Detect which cell encompasses the target text, then output its (X, Y) center coordinate. 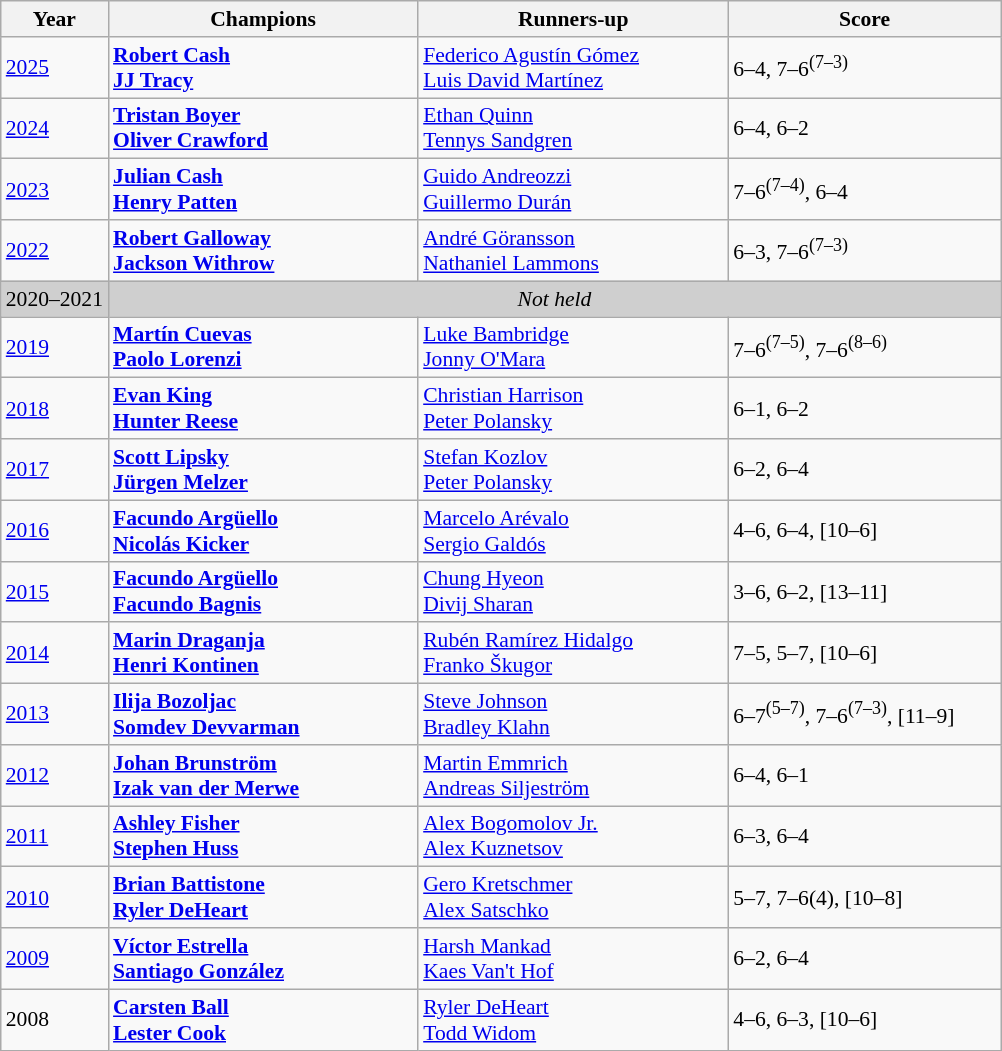
Federico Agustín Gómez Luis David Martínez (573, 68)
7–6(7–5), 7–6(8–6) (864, 348)
2013 (54, 714)
2017 (54, 470)
Harsh Mankad Kaes Van't Hof (573, 958)
6–3, 7–6(7–3) (864, 250)
Martin Emmrich Andreas Siljeström (573, 776)
6–4, 6–1 (864, 776)
Ilija Bozoljac Somdev Devvarman (263, 714)
2012 (54, 776)
Guido Andreozzi Guillermo Durán (573, 190)
6–4, 6–2 (864, 128)
Steve Johnson Bradley Klahn (573, 714)
Robert Galloway Jackson Withrow (263, 250)
7–5, 5–7, [10–6] (864, 654)
2010 (54, 898)
Ashley Fisher Stephen Huss (263, 836)
2014 (54, 654)
2020–2021 (54, 299)
2023 (54, 190)
2019 (54, 348)
Martín Cuevas Paolo Lorenzi (263, 348)
2015 (54, 592)
Not held (554, 299)
Alex Bogomolov Jr. Alex Kuznetsov (573, 836)
Johan Brunström Izak van der Merwe (263, 776)
Víctor Estrella Santiago González (263, 958)
André Göransson Nathaniel Lammons (573, 250)
3–6, 6–2, [13–11] (864, 592)
6–7(5–7), 7–6(7–3), [11–9] (864, 714)
6–4, 7–6(7–3) (864, 68)
Facundo Argüello Nicolás Kicker (263, 530)
Facundo Argüello Facundo Bagnis (263, 592)
2025 (54, 68)
Ethan Quinn Tennys Sandgren (573, 128)
4–6, 6–3, [10–6] (864, 1020)
Gero Kretschmer Alex Satschko (573, 898)
Scott Lipsky Jürgen Melzer (263, 470)
Marin Draganja Henri Kontinen (263, 654)
Carsten Ball Lester Cook (263, 1020)
Brian Battistone Ryler DeHeart (263, 898)
2024 (54, 128)
2018 (54, 408)
Rubén Ramírez Hidalgo Franko Škugor (573, 654)
Luke Bambridge Jonny O'Mara (573, 348)
5–7, 7–6(4), [10–8] (864, 898)
Chung Hyeon Divij Sharan (573, 592)
Score (864, 19)
2016 (54, 530)
Evan King Hunter Reese (263, 408)
2009 (54, 958)
Runners-up (573, 19)
Christian Harrison Peter Polansky (573, 408)
Stefan Kozlov Peter Polansky (573, 470)
2011 (54, 836)
6–3, 6–4 (864, 836)
2008 (54, 1020)
7–6(7–4), 6–4 (864, 190)
2022 (54, 250)
Year (54, 19)
Tristan Boyer Oliver Crawford (263, 128)
Ryler DeHeart Todd Widom (573, 1020)
4–6, 6–4, [10–6] (864, 530)
Julian Cash Henry Patten (263, 190)
Marcelo Arévalo Sergio Galdós (573, 530)
6–1, 6–2 (864, 408)
Robert Cash JJ Tracy (263, 68)
Champions (263, 19)
